Locate the cell with the specified text and output its (X, Y) center coordinate. 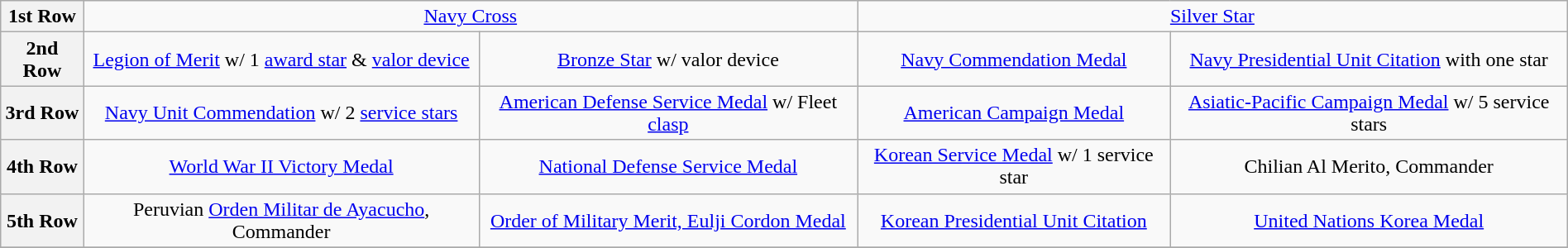
National Defense Service Medal (668, 167)
Peruvian Orden Militar de Ayacucho, Commander (281, 220)
Chilian Al Merito, Commander (1369, 167)
2nd Row (42, 60)
Navy Presidential Unit Citation with one star (1369, 60)
Navy Cross (470, 17)
1st Row (42, 17)
Navy Unit Commendation w/ 2 service stars (281, 112)
Legion of Merit w/ 1 award star & valor device (281, 60)
United Nations Korea Medal (1369, 220)
4th Row (42, 167)
Korean Service Medal w/ 1 service star (1014, 167)
5th Row (42, 220)
American Campaign Medal (1014, 112)
Silver Star (1212, 17)
World War II Victory Medal (281, 167)
American Defense Service Medal w/ Fleet clasp (668, 112)
3rd Row (42, 112)
Korean Presidential Unit Citation (1014, 220)
Bronze Star w/ valor device (668, 60)
Order of Military Merit, Eulji Cordon Medal (668, 220)
Asiatic-Pacific Campaign Medal w/ 5 service stars (1369, 112)
Navy Commendation Medal (1014, 60)
